Return (X, Y) of the center of cell containing provided text 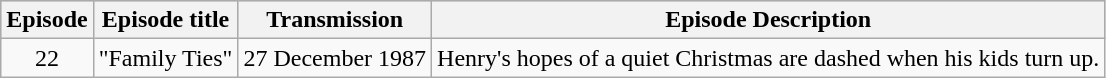
Transmission (335, 20)
Episode title (166, 20)
"Family Ties" (166, 58)
Episode Description (768, 20)
Henry's hopes of a quiet Christmas are dashed when his kids turn up. (768, 58)
Episode (47, 20)
27 December 1987 (335, 58)
22 (47, 58)
